Output the [x, y] coordinate of the center of the cell containing the given text.  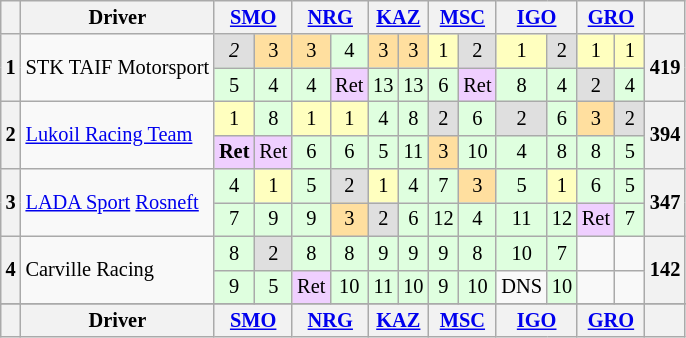
347 [665, 202]
142 [665, 270]
Lukoil Racing Team [118, 134]
STK TAIF Motorsport [118, 68]
419 [665, 68]
Carville Racing [118, 270]
LADA Sport Rosneft [118, 202]
DNS [521, 287]
394 [665, 134]
